For the text-containing cell, return its midpoint in [X, Y] coordinate format. 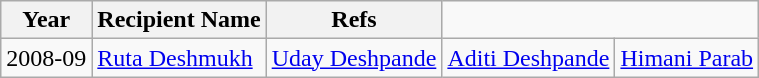
Aditi Deshpande [528, 58]
Refs [354, 20]
2008-09 [46, 58]
Ruta Deshmukh [179, 58]
Recipient Name [179, 20]
Uday Deshpande [354, 58]
Year [46, 20]
Himani Parab [687, 58]
